Capture the cell that displays the provided text and extract its (x, y) central coordinate. 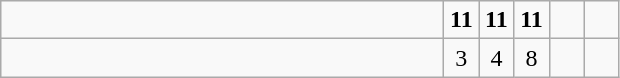
3 (462, 58)
4 (496, 58)
8 (532, 58)
